Extract the [X, Y] coordinate from the center of the cell holding the provided text.  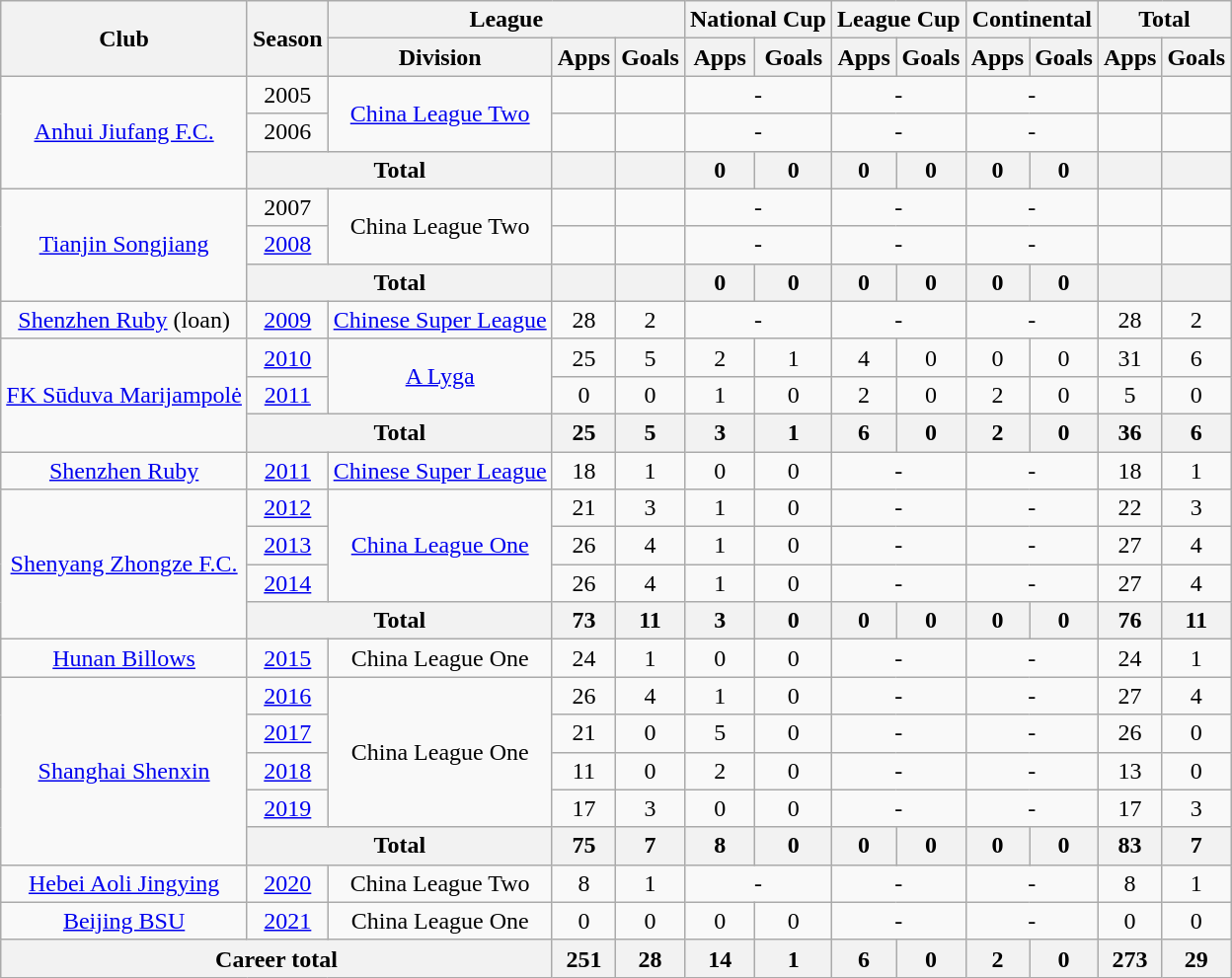
League [505, 20]
Season [287, 38]
2005 [287, 95]
2013 [287, 546]
76 [1129, 621]
Continental [1032, 20]
2017 [287, 733]
FK Sūduva Marijampolė [124, 395]
2020 [287, 883]
273 [1129, 958]
Division [440, 57]
2010 [287, 357]
14 [720, 958]
83 [1129, 846]
National Cup [758, 20]
75 [583, 846]
Club [124, 38]
Hebei Aoli Jingying [124, 883]
2006 [287, 132]
73 [583, 621]
Anhui Jiufang F.C. [124, 132]
2008 [287, 245]
Beijing BSU [124, 921]
13 [1129, 771]
2007 [287, 207]
2016 [287, 696]
31 [1129, 357]
29 [1196, 958]
2021 [287, 921]
Career total [276, 958]
2015 [287, 658]
Shenyang Zhongze F.C. [124, 564]
2014 [287, 583]
League Cup [898, 20]
2019 [287, 808]
A Lyga [440, 376]
36 [1129, 432]
251 [583, 958]
22 [1129, 508]
Hunan Billows [124, 658]
Tianjin Songjiang [124, 245]
2009 [287, 320]
Shenzhen Ruby [124, 471]
Shanghai Shenxin [124, 771]
2012 [287, 508]
2018 [287, 771]
Shenzhen Ruby (loan) [124, 320]
